Return the (x, y) coordinate for the center point of the cell that contains the specified text.  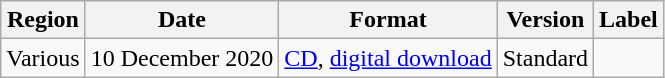
Standard (545, 58)
10 December 2020 (182, 58)
Various (43, 58)
Label (629, 20)
Version (545, 20)
Format (388, 20)
CD, digital download (388, 58)
Region (43, 20)
Date (182, 20)
